Scan for the cell matching the given text and deliver its [x, y] coordinate at center. 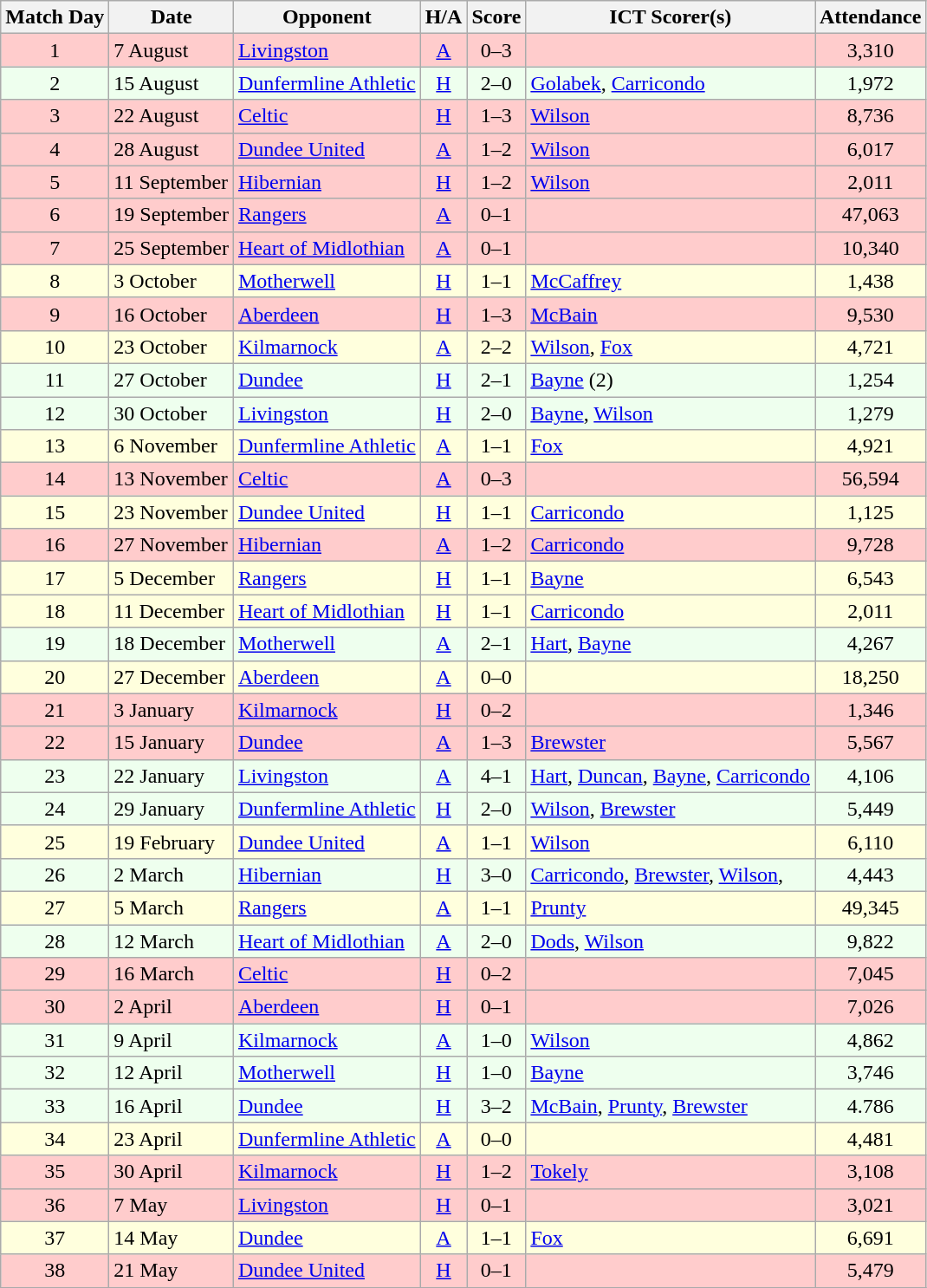
6,017 [870, 149]
23 [55, 776]
ICT Scorer(s) [671, 17]
1,438 [870, 281]
16 March [172, 974]
22 August [172, 116]
56,594 [870, 479]
38 [55, 1271]
6 November [172, 446]
16 [55, 545]
36 [55, 1205]
4,106 [870, 776]
21 May [172, 1271]
7 [55, 248]
26 [55, 875]
33 [55, 1106]
28 August [172, 149]
4,721 [870, 347]
McBain, Prunty, Brewster [671, 1106]
47,063 [870, 215]
16 October [172, 314]
14 [55, 479]
13 [55, 446]
27 October [172, 380]
McCaffrey [671, 281]
32 [55, 1073]
6,543 [870, 578]
Dods, Wilson [671, 940]
Tokely [671, 1172]
3,021 [870, 1205]
Hart, Duncan, Bayne, Carricondo [671, 776]
34 [55, 1139]
1 [55, 50]
6 [55, 215]
3–2 [496, 1106]
22 January [172, 776]
5,567 [870, 743]
6,110 [870, 842]
24 [55, 809]
5,479 [870, 1271]
McBain [671, 314]
7,045 [870, 974]
20 [55, 677]
3,108 [870, 1172]
22 [55, 743]
7 May [172, 1205]
1,972 [870, 83]
Attendance [870, 17]
6,691 [870, 1238]
23 November [172, 512]
Wilson, Fox [671, 347]
3 [55, 116]
28 [55, 940]
4,862 [870, 1040]
4,267 [870, 644]
Brewster [671, 743]
4.786 [870, 1106]
27 [55, 907]
49,345 [870, 907]
2 March [172, 875]
29 January [172, 809]
Score [496, 17]
30 October [172, 413]
8,736 [870, 116]
1,279 [870, 413]
15 August [172, 83]
7 August [172, 50]
9,530 [870, 314]
18,250 [870, 677]
Match Day [55, 17]
3 October [172, 281]
5 [55, 182]
35 [55, 1172]
Golabek, Carricondo [671, 83]
14 May [172, 1238]
1,125 [870, 512]
25 September [172, 248]
H/A [444, 17]
3,310 [870, 50]
37 [55, 1238]
15 [55, 512]
13 November [172, 479]
12 April [172, 1073]
9,728 [870, 545]
30 [55, 1007]
12 March [172, 940]
30 April [172, 1172]
23 October [172, 347]
19 September [172, 215]
3–0 [496, 875]
10,340 [870, 248]
Hart, Bayne [671, 644]
5,449 [870, 809]
21 [55, 710]
9,822 [870, 940]
4 [55, 149]
18 December [172, 644]
12 [55, 413]
23 April [172, 1139]
5 December [172, 578]
18 [55, 611]
4,443 [870, 875]
8 [55, 281]
3,746 [870, 1073]
Wilson, Brewster [671, 809]
2 [55, 83]
10 [55, 347]
15 January [172, 743]
Bayne, Wilson [671, 413]
2–2 [496, 347]
3 January [172, 710]
31 [55, 1040]
Bayne (2) [671, 380]
9 [55, 314]
5 March [172, 907]
25 [55, 842]
29 [55, 974]
4–1 [496, 776]
7,026 [870, 1007]
27 December [172, 677]
19 [55, 644]
9 April [172, 1040]
Prunty [671, 907]
Date [172, 17]
11 September [172, 182]
17 [55, 578]
1,254 [870, 380]
2 April [172, 1007]
11 [55, 380]
4,921 [870, 446]
Carricondo, Brewster, Wilson, [671, 875]
16 April [172, 1106]
27 November [172, 545]
Opponent [327, 17]
19 February [172, 842]
1,346 [870, 710]
4,481 [870, 1139]
11 December [172, 611]
